Detect which cell encompasses the target text, then output its (x, y) center coordinate. 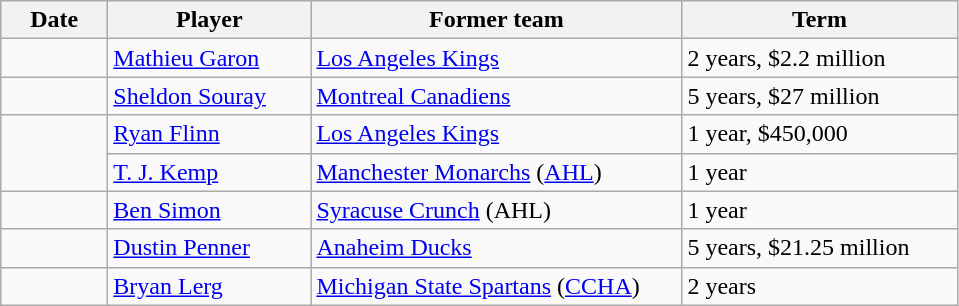
Ryan Flinn (210, 134)
T. J. Kemp (210, 172)
Dustin Penner (210, 248)
Bryan Lerg (210, 286)
Manchester Monarchs (AHL) (496, 172)
Mathieu Garon (210, 58)
Date (54, 20)
Former team (496, 20)
Michigan State Spartans (CCHA) (496, 286)
2 years (820, 286)
1 year, $450,000 (820, 134)
Player (210, 20)
5 years, $21.25 million (820, 248)
Term (820, 20)
2 years, $2.2 million (820, 58)
Montreal Canadiens (496, 96)
Anaheim Ducks (496, 248)
Syracuse Crunch (AHL) (496, 210)
5 years, $27 million (820, 96)
Sheldon Souray (210, 96)
Ben Simon (210, 210)
